Locate the cell with the specified text and output its (X, Y) center coordinate. 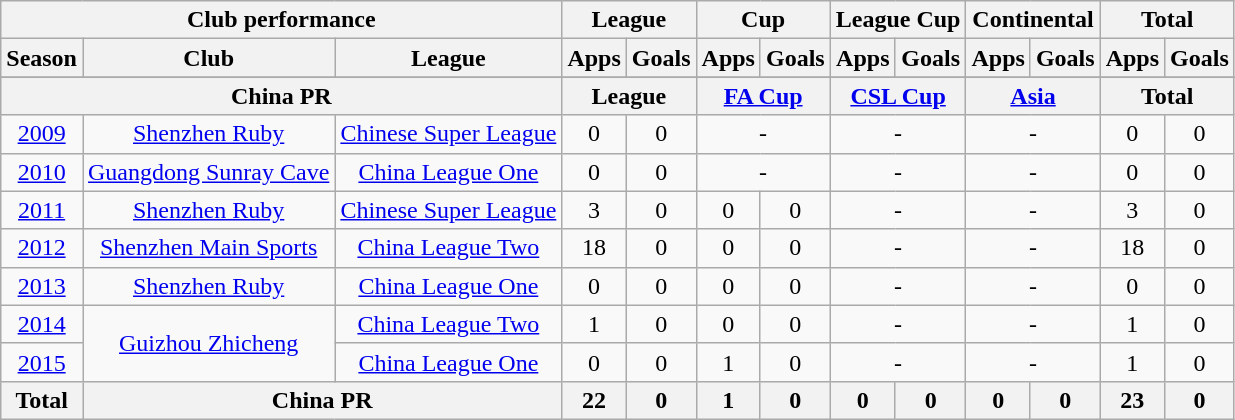
League Cup (898, 20)
Cup (763, 20)
CSL Cup (898, 96)
Continental (1033, 20)
2015 (42, 362)
2014 (42, 324)
Season (42, 58)
2013 (42, 286)
Club (208, 58)
Guangdong Sunray Cave (208, 172)
2010 (42, 172)
2011 (42, 210)
Guizhou Zhicheng (208, 343)
FA Cup (763, 96)
2012 (42, 248)
Shenzhen Main Sports (208, 248)
22 (594, 400)
Asia (1033, 96)
2009 (42, 134)
23 (1132, 400)
Club performance (282, 20)
